Extract the (x, y) coordinate from the center of the cell holding the provided text.  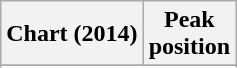
Chart (2014) (72, 34)
Peakposition (189, 34)
